Return the (X, Y) coordinate for the center point of the cell that contains the specified text.  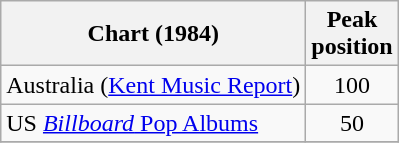
100 (352, 85)
Australia (Kent Music Report) (154, 85)
Chart (1984) (154, 34)
50 (352, 123)
US Billboard Pop Albums (154, 123)
Peakposition (352, 34)
